Locate the cell with the specified text and output its [x, y] center coordinate. 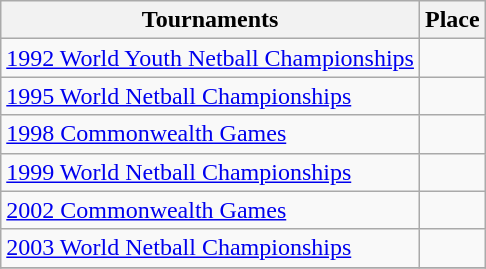
1999 World Netball Championships [210, 172]
Place [452, 20]
1995 World Netball Championships [210, 96]
Tournaments [210, 20]
2002 Commonwealth Games [210, 210]
1998 Commonwealth Games [210, 134]
2003 World Netball Championships [210, 248]
1992 World Youth Netball Championships [210, 58]
